Search for the cell housing the specified text and yield its (X, Y) center coordinate. 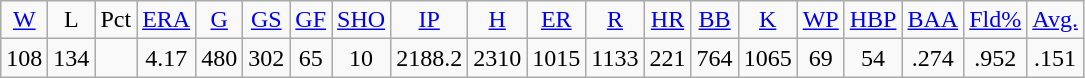
2310 (498, 58)
Avg. (1056, 20)
R (615, 20)
1015 (556, 58)
GF (311, 20)
GS (266, 20)
221 (668, 58)
302 (266, 58)
W (24, 20)
2188.2 (430, 58)
BB (714, 20)
1065 (768, 58)
54 (873, 58)
10 (362, 58)
65 (311, 58)
HR (668, 20)
.952 (996, 58)
SHO (362, 20)
Pct (116, 20)
134 (72, 58)
69 (820, 58)
4.17 (166, 58)
IP (430, 20)
WP (820, 20)
ERA (166, 20)
480 (220, 58)
108 (24, 58)
K (768, 20)
BAA (933, 20)
HBP (873, 20)
Fld% (996, 20)
L (72, 20)
H (498, 20)
.274 (933, 58)
.151 (1056, 58)
1133 (615, 58)
G (220, 20)
ER (556, 20)
764 (714, 58)
